Search for the cell housing the specified text and yield its [X, Y] center coordinate. 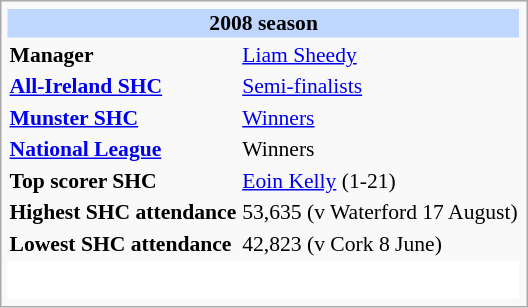
2008 season [264, 23]
Eoin Kelly (1-21) [380, 180]
Liam Sheedy [380, 54]
National League [123, 149]
42,823 (v Cork 8 June) [380, 243]
Manager [123, 54]
Munster SHC [123, 117]
Semi-finalists [380, 86]
Highest SHC attendance [123, 212]
Lowest SHC attendance [123, 243]
All-Ireland SHC [123, 86]
Top scorer SHC [123, 180]
53,635 (v Waterford 17 August) [380, 212]
